Find where the given text appears and provide that cell's center as (x, y) coordinate. 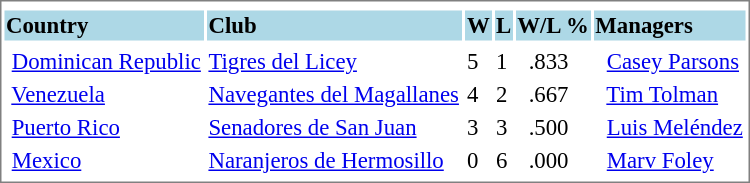
Naranjeros de Hermosillo (334, 161)
Club (334, 25)
W/L % (554, 25)
.500 (554, 127)
.833 (554, 61)
Venezuela (104, 95)
W (478, 25)
Puerto Rico (104, 127)
Managers (670, 25)
2 (503, 95)
.667 (554, 95)
5 (478, 61)
4 (478, 95)
Senadores de San Juan (334, 127)
Casey Parsons (670, 61)
Marv Foley (670, 161)
6 (503, 161)
L (503, 25)
Tigres del Licey (334, 61)
0 (478, 161)
Tim Tolman (670, 95)
Country (104, 25)
1 (503, 61)
.000 (554, 161)
Mexico (104, 161)
Dominican Republic (104, 61)
Navegantes del Magallanes (334, 95)
Luis Meléndez (670, 127)
